Return [x, y] of the center of cell containing provided text 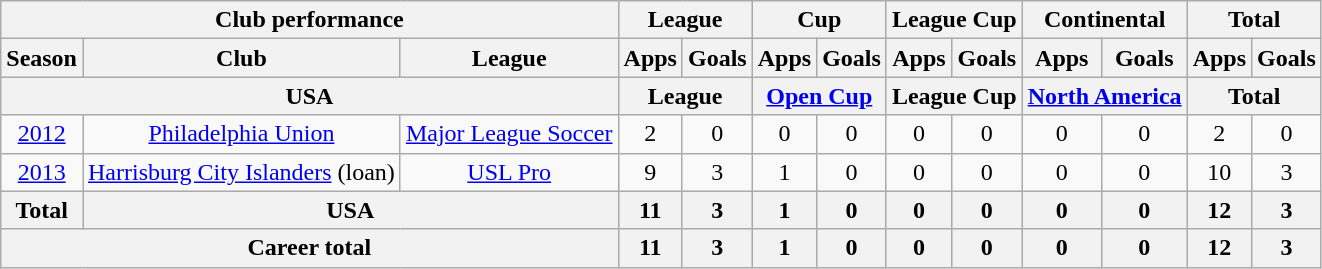
9 [650, 172]
Season [42, 58]
Philadelphia Union [241, 134]
Club performance [310, 20]
Club [241, 58]
North America [1104, 96]
Career total [310, 248]
Cup [819, 20]
2013 [42, 172]
Open Cup [819, 96]
Continental [1104, 20]
Major League Soccer [509, 134]
2012 [42, 134]
10 [1219, 172]
Harrisburg City Islanders (loan) [241, 172]
USL Pro [509, 172]
